Output the [X, Y] coordinate of the center of the cell containing the given text.  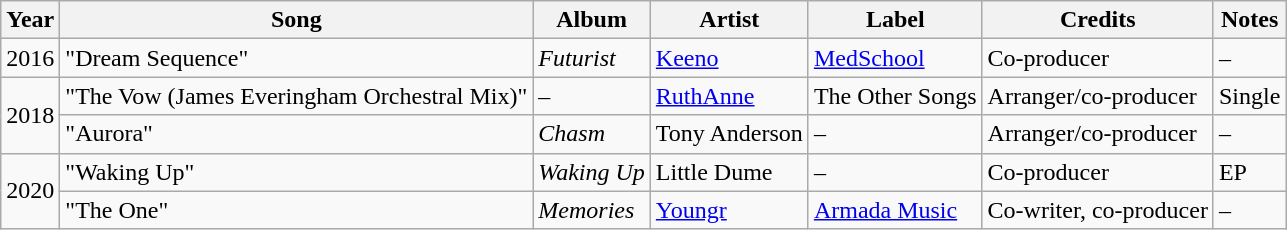
Chasm [592, 134]
Armada Music [895, 210]
"Aurora" [296, 134]
Album [592, 20]
Keeno [729, 58]
2018 [30, 115]
Year [30, 20]
2020 [30, 191]
Single [1249, 96]
RuthAnne [729, 96]
Tony Anderson [729, 134]
Co-writer, co-producer [1098, 210]
Youngr [729, 210]
Futurist [592, 58]
"The Vow (James Everingham Orchestral Mix)" [296, 96]
Notes [1249, 20]
MedSchool [895, 58]
Little Dume [729, 172]
"Dream Sequence" [296, 58]
Song [296, 20]
"The One" [296, 210]
Memories [592, 210]
Label [895, 20]
Artist [729, 20]
Waking Up [592, 172]
EP [1249, 172]
2016 [30, 58]
The Other Songs [895, 96]
Credits [1098, 20]
"Waking Up" [296, 172]
